For the text-containing cell, return its midpoint in [X, Y] coordinate format. 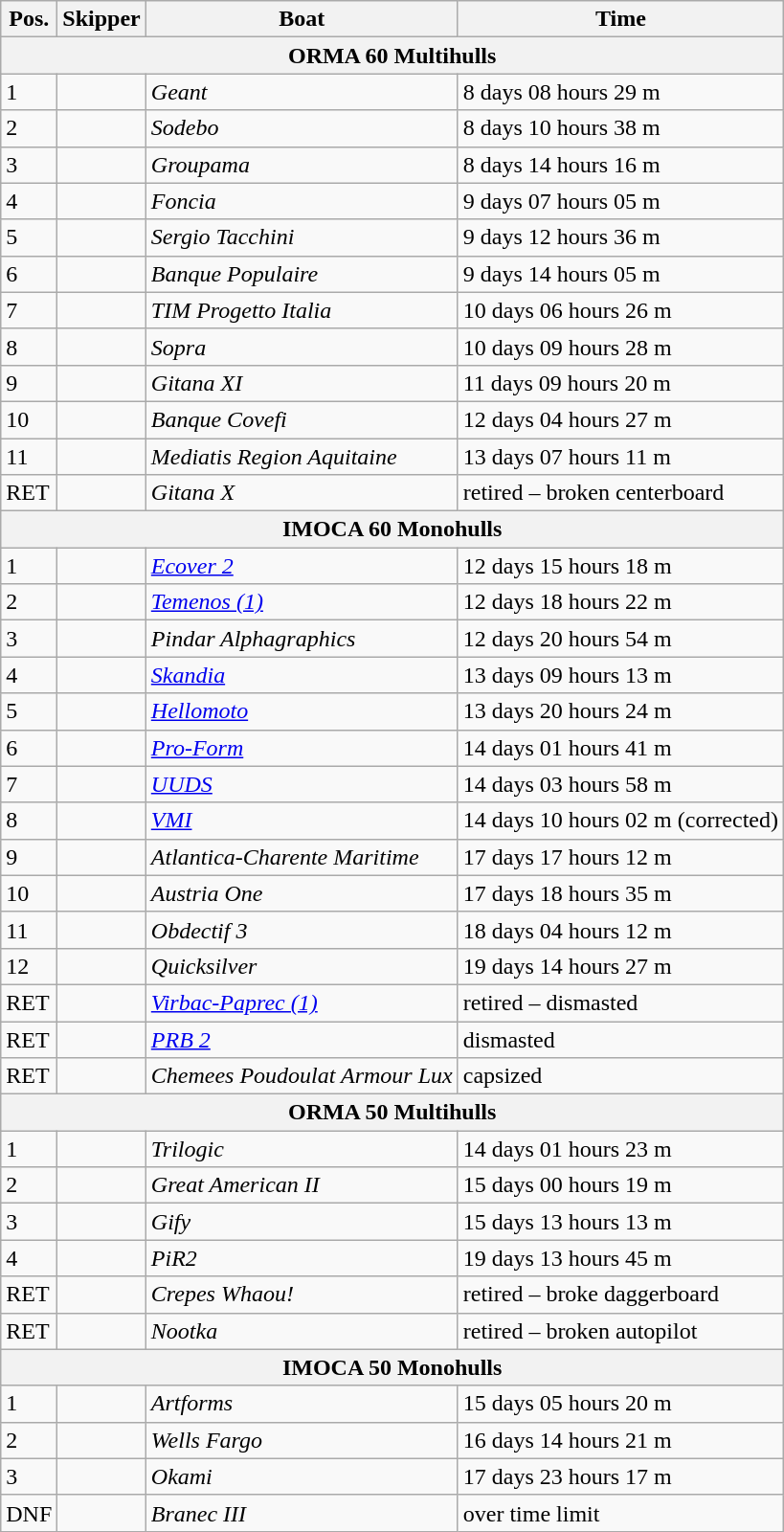
12 days 04 hours 27 m [620, 419]
PRB 2 [302, 1039]
Quicksilver [302, 966]
Obdectif 3 [302, 930]
15 days 05 hours 20 m [620, 1404]
Temenos (1) [302, 602]
9 days 14 hours 05 m [620, 274]
Atlantica-Charente Maritime [302, 857]
12 days 15 hours 18 m [620, 566]
PiR2 [302, 1258]
Artforms [302, 1404]
Chemees Poudoulat Armour Lux [302, 1076]
Virbac-Paprec (1) [302, 1003]
dismasted [620, 1039]
Crepes Whaou! [302, 1295]
19 days 13 hours 45 m [620, 1258]
Trilogic [302, 1149]
13 days 20 hours 24 m [620, 711]
12 days 20 hours 54 m [620, 639]
Gify [302, 1222]
13 days 09 hours 13 m [620, 675]
14 days 03 hours 58 m [620, 784]
capsized [620, 1076]
Groupama [302, 165]
8 days 08 hours 29 m [620, 92]
15 days 00 hours 19 m [620, 1185]
IMOCA 60 Monohulls [392, 529]
retired – broken centerboard [620, 493]
Okami [302, 1476]
VMI [302, 821]
Boat [302, 19]
14 days 01 hours 23 m [620, 1149]
Banque Populaire [302, 274]
11 days 09 hours 20 m [620, 383]
IMOCA 50 Monohulls [392, 1367]
13 days 07 hours 11 m [620, 457]
Ecover 2 [302, 566]
Hellomoto [302, 711]
Pos. [29, 19]
TIM Progetto Italia [302, 310]
Pindar Alphagraphics [302, 639]
Foncia [302, 201]
9 days 12 hours 36 m [620, 237]
Time [620, 19]
14 days 01 hours 41 m [620, 748]
10 days 06 hours 26 m [620, 310]
Banque Covefi [302, 419]
Geant [302, 92]
Wells Fargo [302, 1440]
14 days 10 hours 02 m (corrected) [620, 821]
9 days 07 hours 05 m [620, 201]
over time limit [620, 1513]
Nootka [302, 1331]
Gitana X [302, 493]
Sergio Tacchini [302, 237]
Gitana XI [302, 383]
16 days 14 hours 21 m [620, 1440]
Sodebo [302, 128]
Great American II [302, 1185]
retired – broke daggerboard [620, 1295]
ORMA 60 Multihulls [392, 56]
18 days 04 hours 12 m [620, 930]
Mediatis Region Aquitaine [302, 457]
DNF [29, 1513]
17 days 23 hours 17 m [620, 1476]
Branec III [302, 1513]
Skandia [302, 675]
15 days 13 hours 13 m [620, 1222]
Sopra [302, 347]
retired – broken autopilot [620, 1331]
Austria One [302, 893]
17 days 18 hours 35 m [620, 893]
17 days 17 hours 12 m [620, 857]
UUDS [302, 784]
10 days 09 hours 28 m [620, 347]
Pro-Form [302, 748]
retired – dismasted [620, 1003]
Skipper [101, 19]
ORMA 50 Multihulls [392, 1113]
19 days 14 hours 27 m [620, 966]
12 [29, 966]
8 days 10 hours 38 m [620, 128]
12 days 18 hours 22 m [620, 602]
8 days 14 hours 16 m [620, 165]
